Determine the (x, y) coordinate at the center of the cell enclosing the given text.  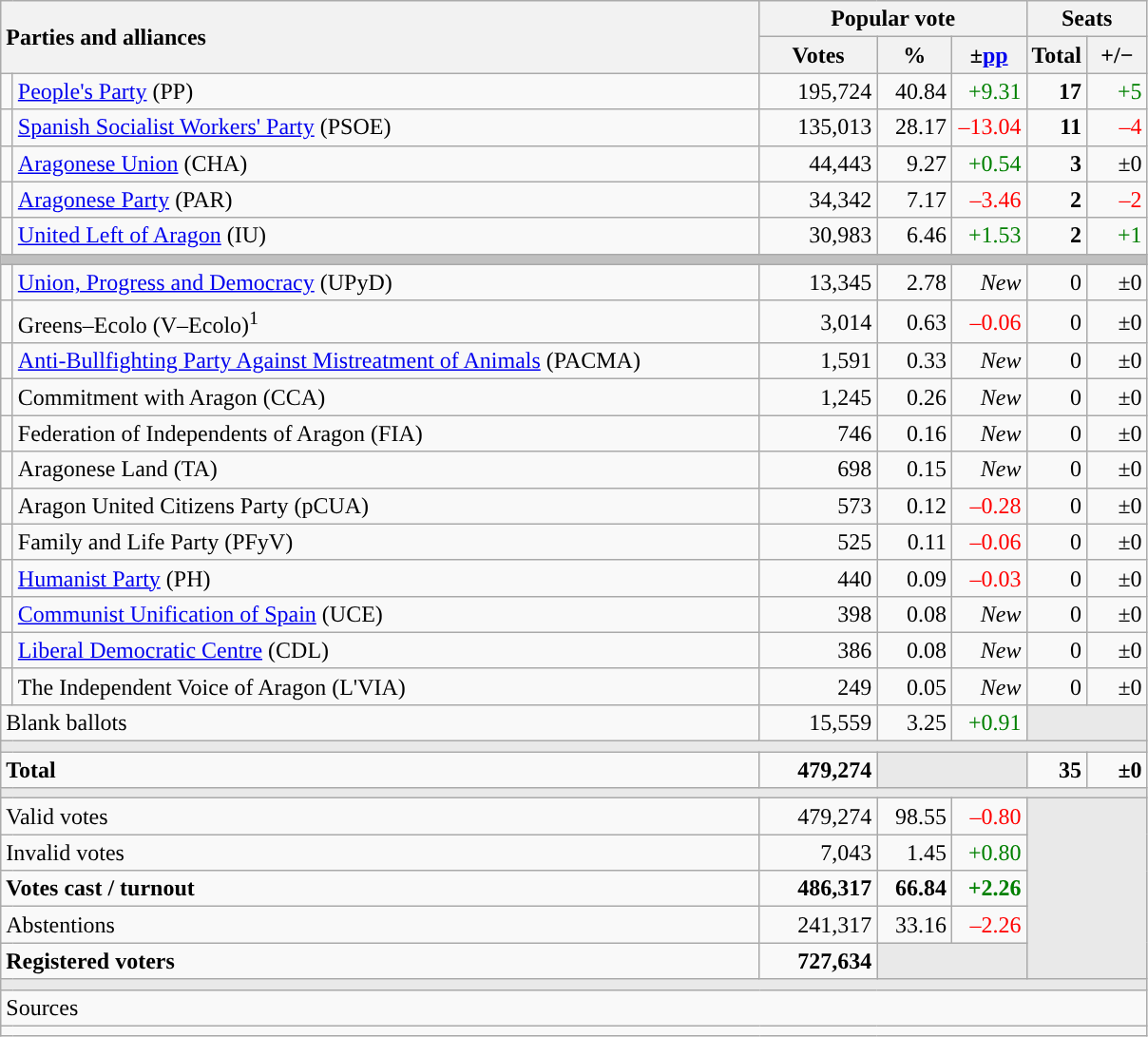
486,317 (818, 889)
44,443 (818, 163)
3,014 (818, 321)
Aragon United Citizens Party (pCUA) (386, 506)
7,043 (818, 853)
3.25 (914, 722)
–4 (1118, 127)
33.16 (914, 925)
% (914, 55)
Aragonese Land (TA) (386, 470)
Anti-Bullfighting Party Against Mistreatment of Animals (PACMA) (386, 361)
Humanist Party (PH) (386, 578)
Union, Progress and Democracy (UPyD) (386, 282)
98.55 (914, 816)
0.12 (914, 506)
Spanish Socialist Workers' Party (PSOE) (386, 127)
Popular vote (893, 19)
Blank ballots (380, 722)
3 (1057, 163)
0.26 (914, 397)
–2.26 (988, 925)
7.17 (914, 200)
+1 (1118, 236)
Liberal Democratic Centre (CDL) (386, 650)
+0.91 (988, 722)
0.63 (914, 321)
Commitment with Aragon (CCA) (386, 397)
People's Party (PP) (386, 91)
35 (1057, 770)
0.15 (914, 470)
398 (818, 614)
0.09 (914, 578)
2.78 (914, 282)
386 (818, 650)
746 (818, 433)
Seats (1087, 19)
698 (818, 470)
1.45 (914, 853)
135,013 (818, 127)
+2.26 (988, 889)
241,317 (818, 925)
–2 (1118, 200)
0.16 (914, 433)
0.05 (914, 686)
Registered voters (380, 961)
Invalid votes (380, 853)
11 (1057, 127)
1,245 (818, 397)
+1.53 (988, 236)
525 (818, 542)
0.33 (914, 361)
+5 (1118, 91)
40.84 (914, 91)
–0.28 (988, 506)
–0.80 (988, 816)
0.11 (914, 542)
Valid votes (380, 816)
15,559 (818, 722)
Family and Life Party (PFyV) (386, 542)
66.84 (914, 889)
+/− (1118, 55)
Aragonese Party (PAR) (386, 200)
Communist Unification of Spain (UCE) (386, 614)
–3.46 (988, 200)
249 (818, 686)
–13.04 (988, 127)
Greens–Ecolo (V–Ecolo)1 (386, 321)
13,345 (818, 282)
30,983 (818, 236)
6.46 (914, 236)
Votes cast / turnout (380, 889)
34,342 (818, 200)
440 (818, 578)
The Independent Voice of Aragon (L'VIA) (386, 686)
28.17 (914, 127)
1,591 (818, 361)
+9.31 (988, 91)
Sources (574, 1008)
+0.80 (988, 853)
–0.03 (988, 578)
727,634 (818, 961)
9.27 (914, 163)
±pp (988, 55)
Aragonese Union (CHA) (386, 163)
+0.54 (988, 163)
Abstentions (380, 925)
Parties and alliances (380, 37)
573 (818, 506)
Votes (818, 55)
195,724 (818, 91)
United Left of Aragon (IU) (386, 236)
17 (1057, 91)
Federation of Independents of Aragon (FIA) (386, 433)
